Pinpoint the cell where the given text exists, returning its [X, Y] midpoint coordinate. 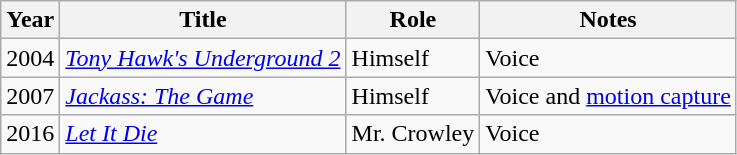
2016 [30, 134]
Notes [608, 20]
Voice and motion capture [608, 96]
Jackass: The Game [203, 96]
Tony Hawk's Underground 2 [203, 58]
Title [203, 20]
Year [30, 20]
Role [413, 20]
Let It Die [203, 134]
2004 [30, 58]
2007 [30, 96]
Mr. Crowley [413, 134]
